For the text-containing cell, return its midpoint in [X, Y] coordinate format. 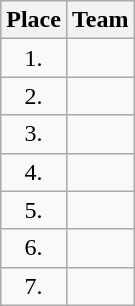
4. [34, 172]
6. [34, 248]
3. [34, 134]
Team [100, 20]
1. [34, 58]
Place [34, 20]
5. [34, 210]
7. [34, 286]
2. [34, 96]
